Scan for the cell matching the given text and deliver its [x, y] coordinate at center. 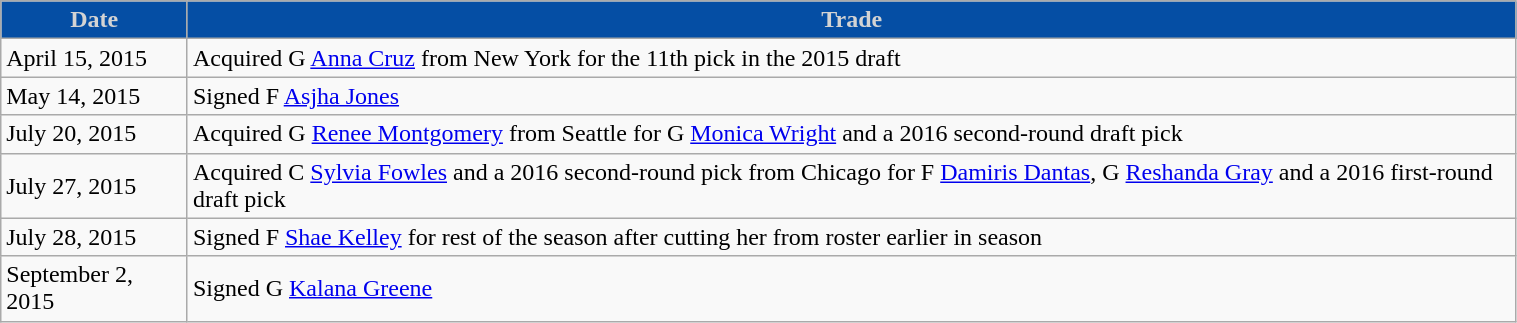
July 27, 2015 [94, 186]
Signed G Kalana Greene [852, 288]
Acquired G Anna Cruz from New York for the 11th pick in the 2015 draft [852, 58]
Acquired G Renee Montgomery from Seattle for G Monica Wright and a 2016 second-round draft pick [852, 134]
July 20, 2015 [94, 134]
Acquired C Sylvia Fowles and a 2016 second-round pick from Chicago for F Damiris Dantas, G Reshanda Gray and a 2016 first-round draft pick [852, 186]
May 14, 2015 [94, 96]
Date [94, 20]
September 2, 2015 [94, 288]
Signed F Asjha Jones [852, 96]
July 28, 2015 [94, 237]
Trade [852, 20]
April 15, 2015 [94, 58]
Signed F Shae Kelley for rest of the season after cutting her from roster earlier in season [852, 237]
